Return (X, Y) of the center of cell containing provided text 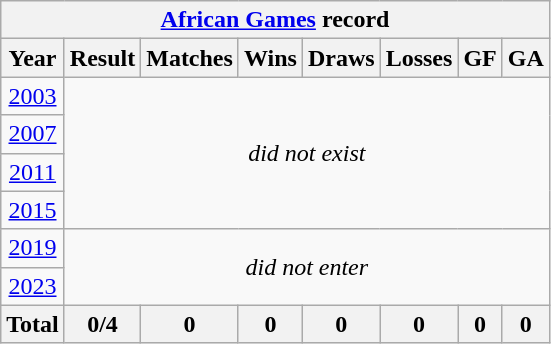
2019 (33, 248)
Total (33, 324)
did not exist (306, 153)
2023 (33, 286)
GF (480, 58)
Year (33, 58)
0/4 (102, 324)
2007 (33, 134)
2015 (33, 210)
GA (526, 58)
2003 (33, 96)
Result (102, 58)
Wins (270, 58)
Matches (190, 58)
2011 (33, 172)
Losses (419, 58)
African Games record (276, 20)
Draws (341, 58)
did not enter (306, 267)
